Provide the [x, y] coordinate of the cell's center where the given text is located.  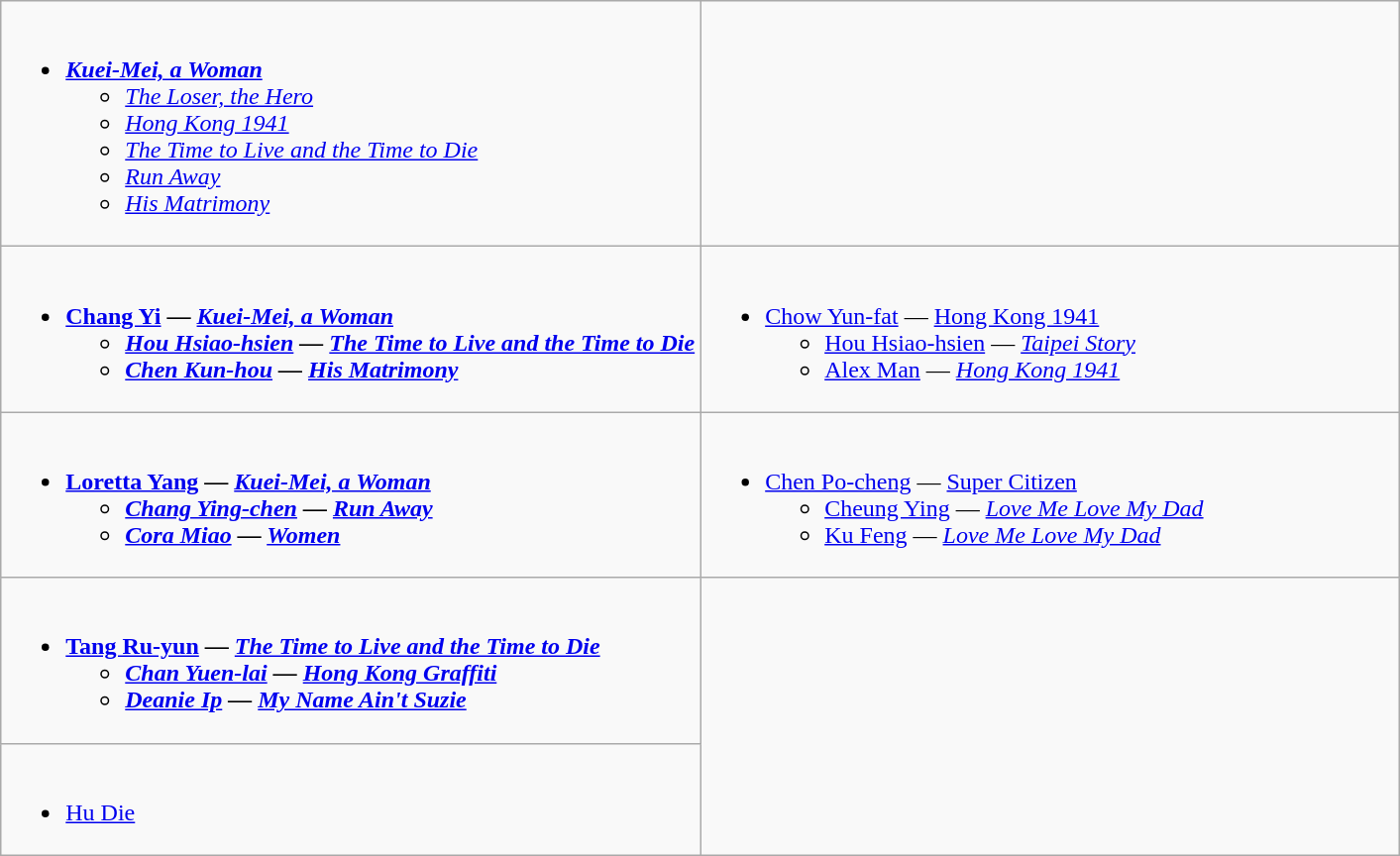
Chang Yi — Kuei-Mei, a WomanHou Hsiao-hsien — The Time to Live and the Time to DieChen Kun-hou — His Matrimony [351, 329]
Kuei-Mei, a WomanThe Loser, the HeroHong Kong 1941The Time to Live and the Time to DieRun AwayHis Matrimony [351, 124]
Hu Die [351, 799]
Tang Ru-yun — The Time to Live and the Time to DieChan Yuen-lai — Hong Kong GraffitiDeanie Ip — My Name Ain't Suzie [351, 660]
Loretta Yang — Kuei-Mei, a WomanChang Ying-chen — Run AwayCora Miao — Women [351, 495]
Chow Yun-fat — Hong Kong 1941Hou Hsiao-hsien — Taipei StoryAlex Man — Hong Kong 1941 [1050, 329]
Chen Po-cheng — Super CitizenCheung Ying — Love Me Love My DadKu Feng — Love Me Love My Dad [1050, 495]
